For the text-containing cell, return its midpoint in [X, Y] coordinate format. 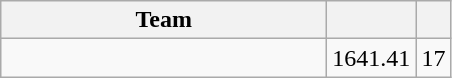
17 [434, 58]
1641.41 [372, 58]
Team [164, 20]
